Detect which cell encompasses the target text, then output its [x, y] center coordinate. 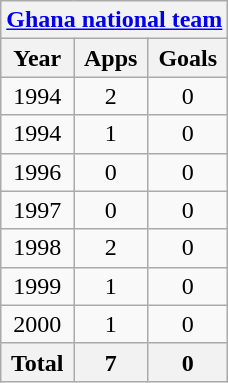
Goals [188, 58]
Apps [111, 58]
Ghana national team [114, 20]
7 [111, 362]
Year [38, 58]
Total [38, 362]
2000 [38, 324]
1998 [38, 248]
1997 [38, 210]
1999 [38, 286]
1996 [38, 172]
